For the text-containing cell, return its midpoint in (x, y) coordinate format. 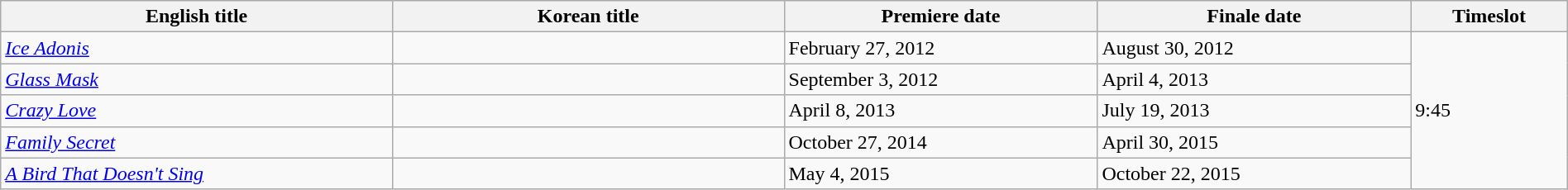
Ice Adonis (197, 48)
September 3, 2012 (941, 79)
Finale date (1254, 17)
May 4, 2015 (941, 173)
April 4, 2013 (1254, 79)
9:45 (1489, 111)
English title (197, 17)
October 27, 2014 (941, 142)
Family Secret (197, 142)
Timeslot (1489, 17)
August 30, 2012 (1254, 48)
February 27, 2012 (941, 48)
July 19, 2013 (1254, 111)
Premiere date (941, 17)
Glass Mask (197, 79)
October 22, 2015 (1254, 173)
Korean title (588, 17)
April 30, 2015 (1254, 142)
A Bird That Doesn't Sing (197, 173)
Crazy Love (197, 111)
April 8, 2013 (941, 111)
